Identify which cell holds the provided text, then report its (X, Y) central coordinate. 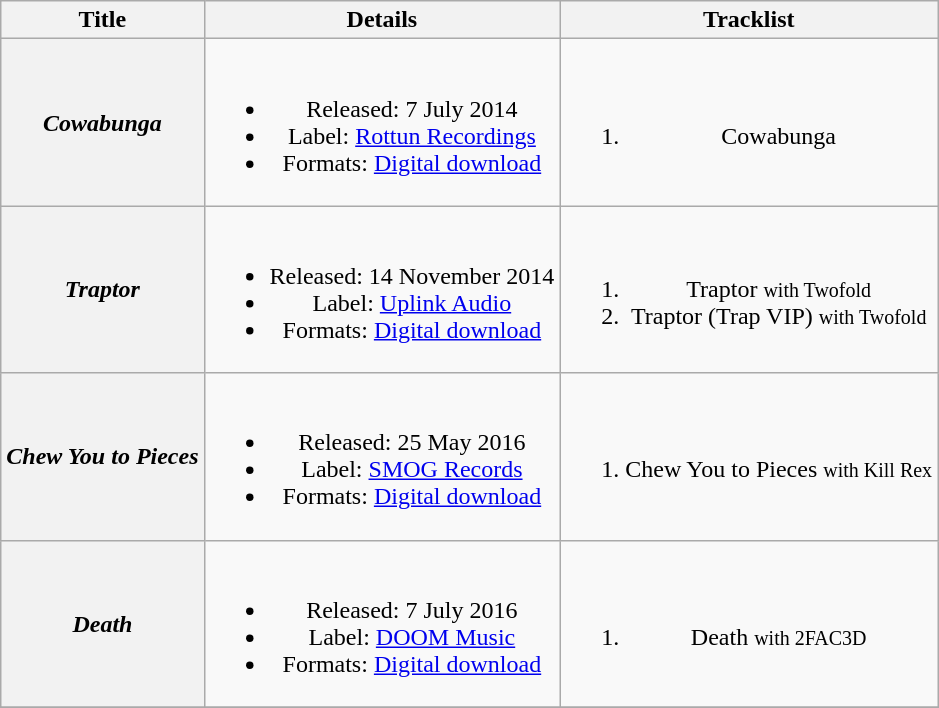
Released: 25 May 2016Label: SMOG RecordsFormats: Digital download (382, 456)
Details (382, 20)
Title (102, 20)
Death with 2FAC3D (749, 624)
Chew You to Pieces (102, 456)
Death (102, 624)
Tracklist (749, 20)
Traptor (102, 290)
Released: 7 July 2016Label: DOOM MusicFormats: Digital download (382, 624)
Traptor with TwofoldTraptor (Trap VIP) with Twofold (749, 290)
Released: 7 July 2014Label: Rottun RecordingsFormats: Digital download (382, 122)
Released: 14 November 2014Label: Uplink AudioFormats: Digital download (382, 290)
Chew You to Pieces with Kill Rex (749, 456)
